Find where the given text appears and provide that cell's center as (X, Y) coordinate. 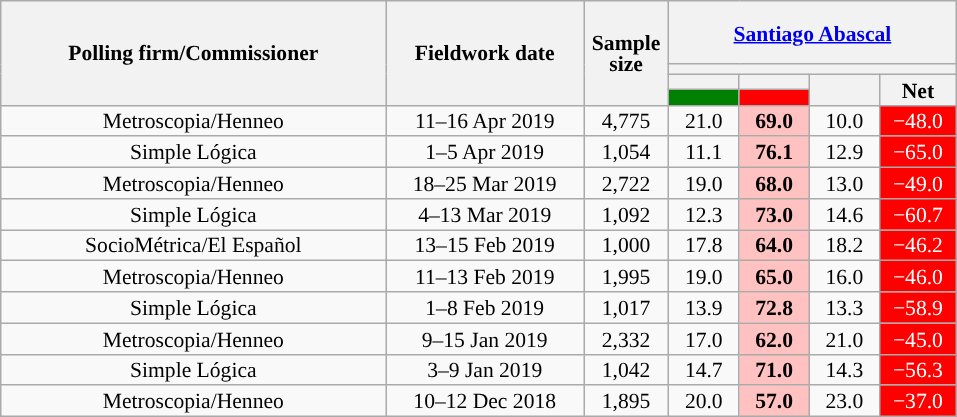
11–16 Apr 2019 (485, 120)
18.2 (844, 246)
Net (918, 90)
1,092 (626, 214)
16.0 (844, 276)
10–12 Dec 2018 (485, 402)
12.9 (844, 152)
1,995 (626, 276)
−45.0 (918, 338)
72.8 (774, 308)
−56.3 (918, 370)
11.1 (704, 152)
−46.2 (918, 246)
13–15 Feb 2019 (485, 246)
10.0 (844, 120)
1,017 (626, 308)
13.3 (844, 308)
Fieldwork date (485, 53)
2,722 (626, 184)
1,000 (626, 246)
18–25 Mar 2019 (485, 184)
9–15 Jan 2019 (485, 338)
4,775 (626, 120)
SocioMétrica/El Español (194, 246)
71.0 (774, 370)
3–9 Jan 2019 (485, 370)
1–5 Apr 2019 (485, 152)
23.0 (844, 402)
65.0 (774, 276)
1,895 (626, 402)
68.0 (774, 184)
1,054 (626, 152)
76.1 (774, 152)
13.0 (844, 184)
12.3 (704, 214)
73.0 (774, 214)
64.0 (774, 246)
11–13 Feb 2019 (485, 276)
−65.0 (918, 152)
Santiago Abascal (813, 32)
Polling firm/Commissioner (194, 53)
−46.0 (918, 276)
14.3 (844, 370)
17.0 (704, 338)
Sample size (626, 53)
4–13 Mar 2019 (485, 214)
1–8 Feb 2019 (485, 308)
62.0 (774, 338)
−60.7 (918, 214)
−49.0 (918, 184)
69.0 (774, 120)
2,332 (626, 338)
−37.0 (918, 402)
57.0 (774, 402)
20.0 (704, 402)
14.6 (844, 214)
17.8 (704, 246)
14.7 (704, 370)
−58.9 (918, 308)
−48.0 (918, 120)
13.9 (704, 308)
1,042 (626, 370)
